Return (X, Y) of the center of cell containing provided text 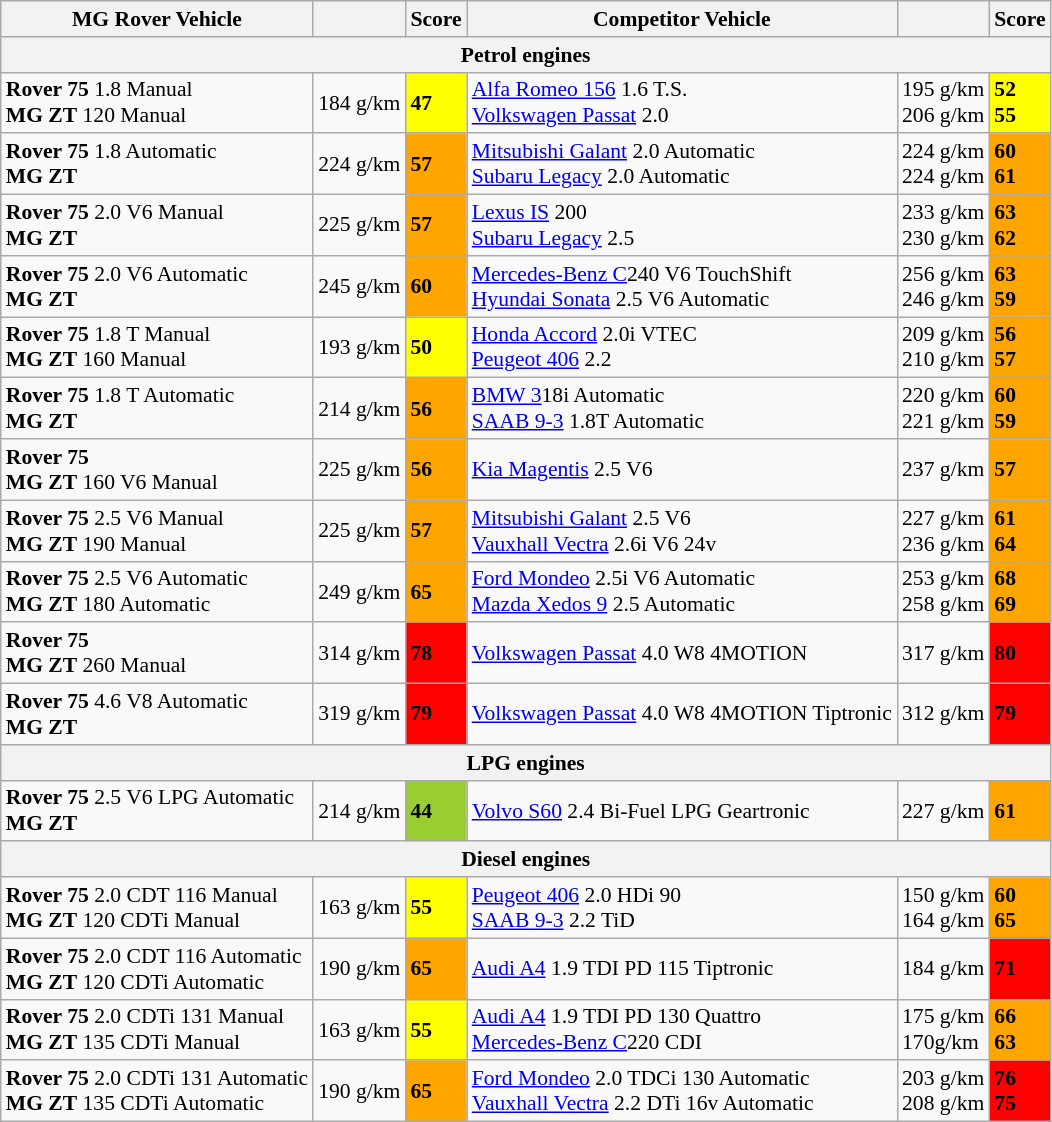
Audi A4 1.9 TDI PD 130 QuattroMercedes-Benz C220 CDI (682, 1030)
193 g/km (359, 348)
Petrol engines (526, 55)
6359 (1020, 286)
220 g/km221 g/km (943, 408)
Rover 75MG ZT 260 Manual (157, 654)
245 g/km (359, 286)
5657 (1020, 348)
6059 (1020, 408)
209 g/km210 g/km (943, 348)
60 (436, 286)
Rover 75 1.8 ManualMG ZT 120 Manual (157, 102)
LPG engines (526, 763)
Rover 75 2.5 V6 LPG AutomaticMG ZT (157, 810)
Rover 75 2.0 V6 AutomaticMG ZT (157, 286)
233 g/km230 g/km (943, 226)
227 g/km (943, 810)
7675 (1020, 1092)
6362 (1020, 226)
50 (436, 348)
6065 (1020, 908)
Rover 75 2.5 V6 AutomaticMG ZT 180 Automatic (157, 592)
80 (1020, 654)
Rover 75MG ZT 160 V6 Manual (157, 470)
78 (436, 654)
BMW 318i AutomaticSAAB 9-3 1.8T Automatic (682, 408)
Competitor Vehicle (682, 19)
44 (436, 810)
6663 (1020, 1030)
Kia Magentis 2.5 V6 (682, 470)
61 (1020, 810)
6869 (1020, 592)
Lexus IS 200Subaru Legacy 2.5 (682, 226)
224 g/km224 g/km (943, 164)
Rover 75 4.6 V8 AutomaticMG ZT (157, 714)
Peugeot 406 2.0 HDi 90SAAB 9-3 2.2 TiD (682, 908)
Mercedes-Benz C240 V6 TouchShiftHyundai Sonata 2.5 V6 Automatic (682, 286)
Rover 75 2.5 V6 ManualMG ZT 190 Manual (157, 530)
256 g/km246 g/km (943, 286)
6164 (1020, 530)
6061 (1020, 164)
203 g/km208 g/km (943, 1092)
Rover 75 1.8 T ManualMG ZT 160 Manual (157, 348)
Rover 75 2.0 CDTi 131 AutomaticMG ZT 135 CDTi Automatic (157, 1092)
237 g/km (943, 470)
Volkswagen Passat 4.0 W8 4MOTION (682, 654)
Rover 75 1.8 AutomaticMG ZT (157, 164)
Rover 75 2.0 CDT 116 ManualMG ZT 120 CDTi Manual (157, 908)
5255 (1020, 102)
314 g/km (359, 654)
Audi A4 1.9 TDI PD 115 Tiptronic (682, 968)
47 (436, 102)
Volkswagen Passat 4.0 W8 4MOTION Tiptronic (682, 714)
Rover 75 1.8 T AutomaticMG ZT (157, 408)
312 g/km (943, 714)
224 g/km (359, 164)
253 g/km258 g/km (943, 592)
150 g/km164 g/km (943, 908)
Honda Accord 2.0i VTECPeugeot 406 2.2 (682, 348)
Ford Mondeo 2.0 TDCi 130 AutomaticVauxhall Vectra 2.2 DTi 16v Automatic (682, 1092)
MG Rover Vehicle (157, 19)
Volvo S60 2.4 Bi-Fuel LPG Geartronic (682, 810)
Ford Mondeo 2.5i V6 AutomaticMazda Xedos 9 2.5 Automatic (682, 592)
Diesel engines (526, 860)
Alfa Romeo 156 1.6 T.S.Volkswagen Passat 2.0 (682, 102)
Rover 75 2.0 CDTi 131 ManualMG ZT 135 CDTi Manual (157, 1030)
Mitsubishi Galant 2.5 V6Vauxhall Vectra 2.6i V6 24v (682, 530)
227 g/km236 g/km (943, 530)
Rover 75 2.0 CDT 116 AutomaticMG ZT 120 CDTi Automatic (157, 968)
319 g/km (359, 714)
175 g/km170g/km (943, 1030)
Rover 75 2.0 V6 ManualMG ZT (157, 226)
71 (1020, 968)
Mitsubishi Galant 2.0 AutomaticSubaru Legacy 2.0 Automatic (682, 164)
195 g/km206 g/km (943, 102)
249 g/km (359, 592)
317 g/km (943, 654)
